Pinpoint the cell where the given text exists, returning its (x, y) midpoint coordinate. 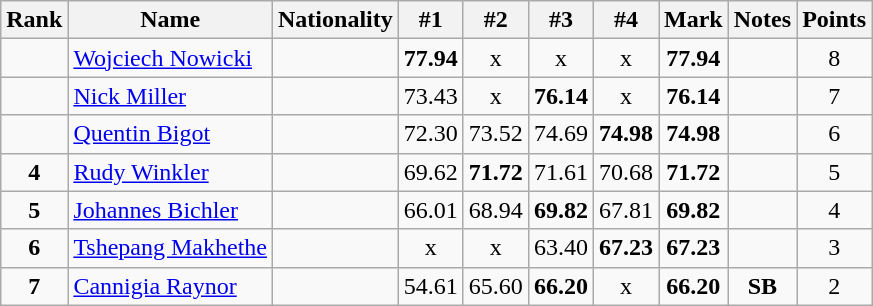
Nationality (336, 20)
Notes (762, 20)
54.61 (430, 286)
73.52 (496, 134)
Cannigia Raynor (170, 286)
#2 (496, 20)
2 (834, 286)
66.01 (430, 210)
8 (834, 58)
Nick Miller (170, 96)
#4 (626, 20)
Johannes Bichler (170, 210)
SB (762, 286)
65.60 (496, 286)
73.43 (430, 96)
Name (170, 20)
Quentin Bigot (170, 134)
Rudy Winkler (170, 172)
70.68 (626, 172)
#1 (430, 20)
74.69 (560, 134)
68.94 (496, 210)
Points (834, 20)
67.81 (626, 210)
3 (834, 248)
63.40 (560, 248)
Rank (34, 20)
72.30 (430, 134)
#3 (560, 20)
Mark (693, 20)
69.62 (430, 172)
71.61 (560, 172)
Tshepang Makhethe (170, 248)
Wojciech Nowicki (170, 58)
